Extract the [X, Y] coordinate from the center of the cell holding the provided text.  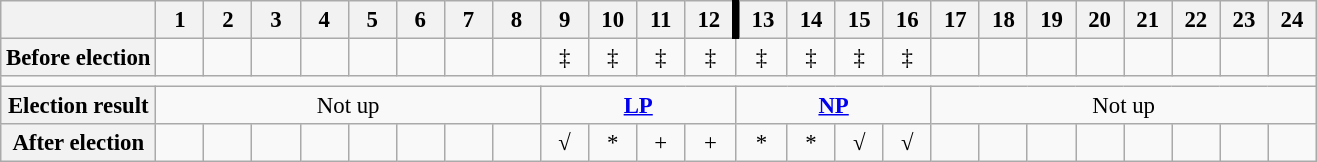
10 [613, 20]
23 [1244, 20]
1 [180, 20]
15 [859, 20]
9 [565, 20]
20 [1100, 20]
3 [276, 20]
7 [468, 20]
24 [1292, 20]
17 [955, 20]
11 [661, 20]
22 [1196, 20]
LP [638, 106]
Election result [78, 106]
Before election [78, 58]
5 [372, 20]
19 [1051, 20]
After election [78, 143]
4 [324, 20]
NP [834, 106]
16 [907, 20]
21 [1148, 20]
2 [228, 20]
12 [710, 20]
18 [1003, 20]
8 [516, 20]
14 [811, 20]
13 [762, 20]
6 [420, 20]
